Find where the given text appears and provide that cell's center as (X, Y) coordinate. 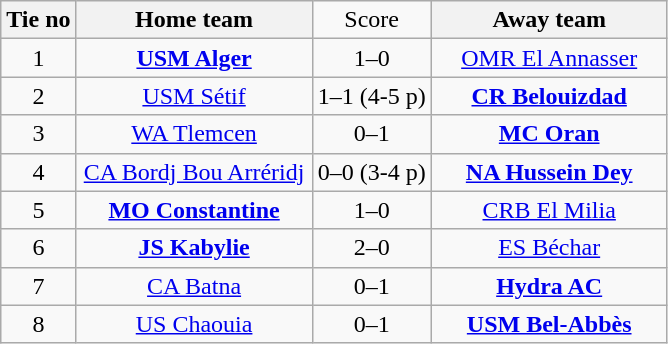
CA Bordj Bou Arréridj (194, 172)
CRB El Milia (549, 210)
Home team (194, 20)
3 (38, 134)
USM Bel-Abbès (549, 324)
2–0 (372, 248)
5 (38, 210)
1 (38, 58)
OMR El Annasser (549, 58)
WA Tlemcen (194, 134)
Away team (549, 20)
8 (38, 324)
1–1 (4-5 p) (372, 96)
ES Béchar (549, 248)
4 (38, 172)
6 (38, 248)
Hydra AC (549, 286)
USM Alger (194, 58)
Tie no (38, 20)
MO Constantine (194, 210)
JS Kabylie (194, 248)
MC Oran (549, 134)
0–0 (3-4 p) (372, 172)
NA Hussein Dey (549, 172)
Score (372, 20)
7 (38, 286)
CR Belouizdad (549, 96)
USM Sétif (194, 96)
US Chaouia (194, 324)
2 (38, 96)
CA Batna (194, 286)
